Scan for the cell matching the given text and deliver its [X, Y] coordinate at center. 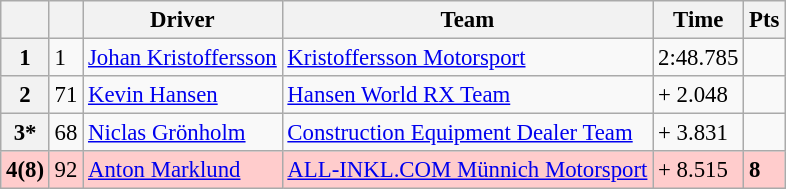
Anton Marklund [182, 170]
Johan Kristoffersson [182, 58]
Hansen World RX Team [468, 95]
Construction Equipment Dealer Team [468, 133]
+ 2.048 [698, 95]
Kevin Hansen [182, 95]
68 [66, 133]
92 [66, 170]
+ 8.515 [698, 170]
2:48.785 [698, 58]
Time [698, 20]
8 [764, 170]
ALL-INKL.COM Münnich Motorsport [468, 170]
Kristoffersson Motorsport [468, 58]
Driver [182, 20]
Team [468, 20]
+ 3.831 [698, 133]
Niclas Grönholm [182, 133]
71 [66, 95]
2 [26, 95]
4(8) [26, 170]
Pts [764, 20]
3* [26, 133]
